From the cell containing the given text, extract its center point as [x, y] coordinate. 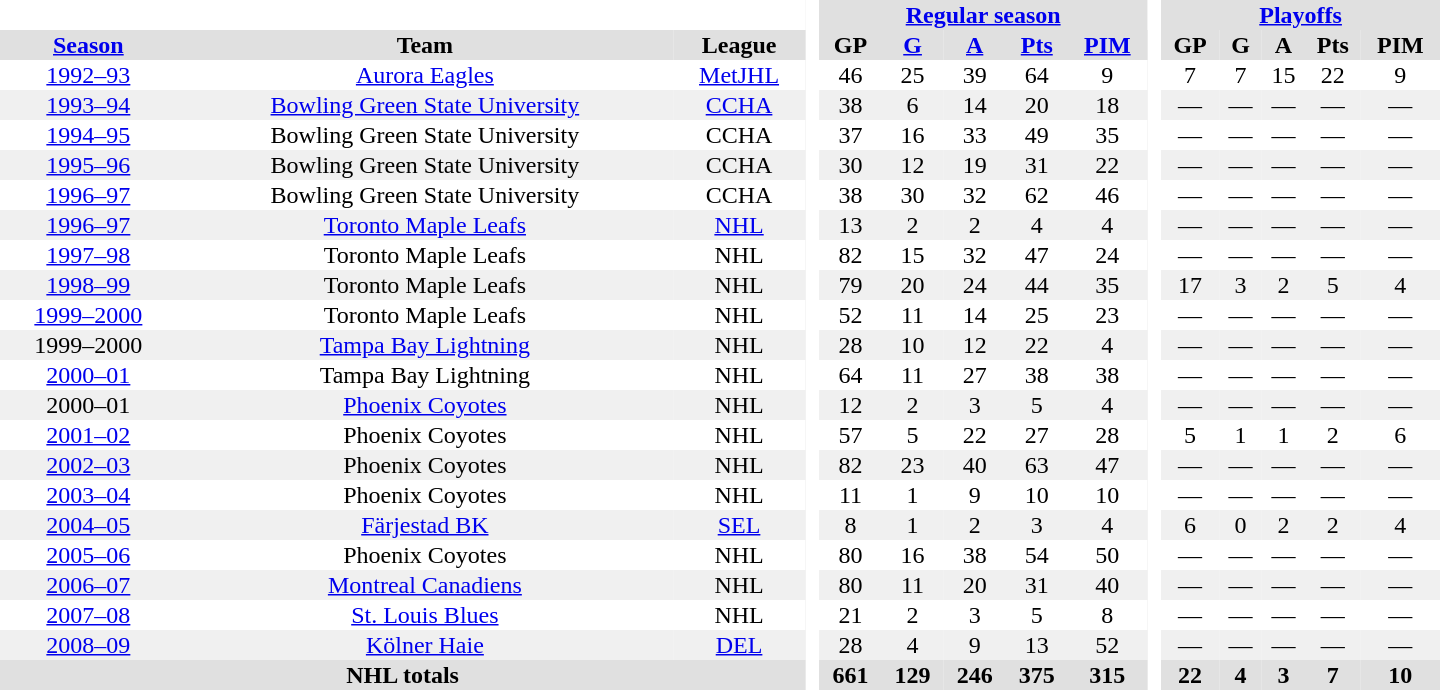
Färjestad BK [425, 525]
33 [975, 135]
Aurora Eagles [425, 75]
18 [1108, 105]
44 [1037, 285]
1992–93 [88, 75]
1997–98 [88, 255]
2007–08 [88, 615]
50 [1108, 555]
League [739, 45]
Kölner Haie [425, 645]
62 [1037, 195]
129 [913, 675]
DEL [739, 645]
39 [975, 75]
37 [850, 135]
17 [1190, 285]
661 [850, 675]
Team [425, 45]
1993–94 [88, 105]
2008–09 [88, 645]
St. Louis Blues [425, 615]
SEL [739, 525]
MetJHL [739, 75]
2003–04 [88, 495]
63 [1037, 465]
Season [88, 45]
Montreal Canadiens [425, 585]
1994–95 [88, 135]
Playoffs [1300, 15]
1995–96 [88, 165]
49 [1037, 135]
79 [850, 285]
0 [1240, 525]
246 [975, 675]
1998–99 [88, 285]
2006–07 [88, 585]
57 [850, 435]
2002–03 [88, 465]
375 [1037, 675]
19 [975, 165]
54 [1037, 555]
21 [850, 615]
NHL totals [402, 675]
Regular season [982, 15]
2001–02 [88, 435]
2004–05 [88, 525]
2005–06 [88, 555]
315 [1108, 675]
